Detect which cell encompasses the target text, then output its [x, y] center coordinate. 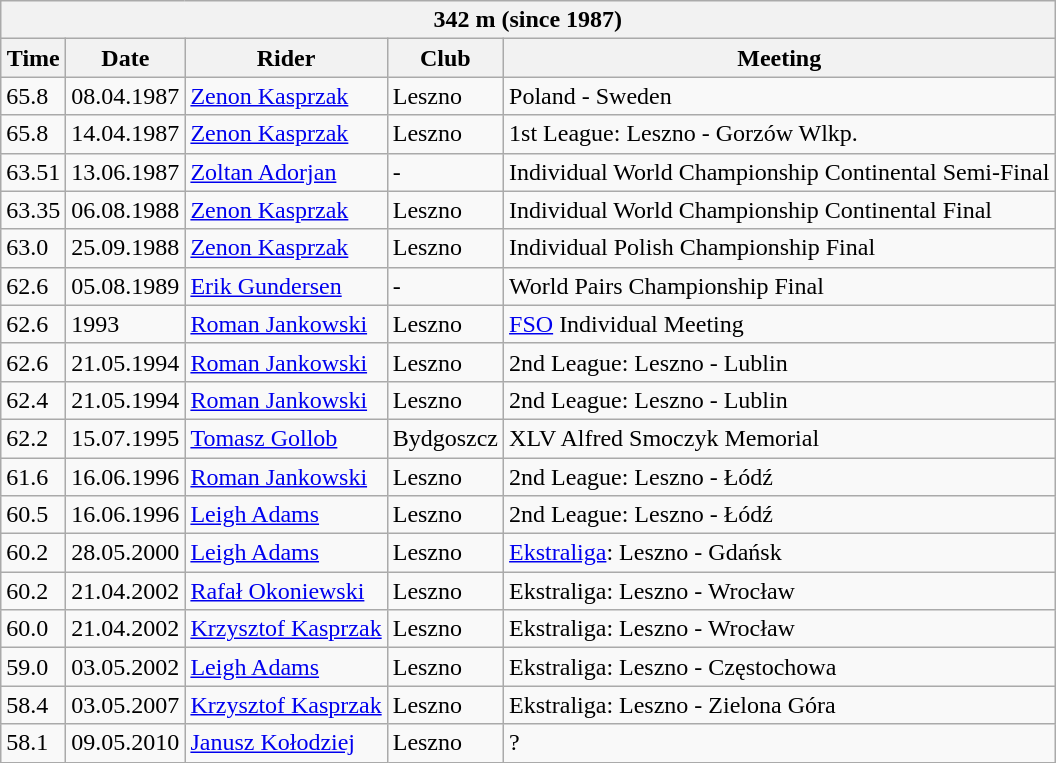
Tomasz Gollob [286, 438]
1993 [126, 324]
59.0 [34, 667]
58.1 [34, 743]
05.08.1989 [126, 286]
Ekstraliga: Leszno - Częstochowa [780, 667]
Zoltan Adorjan [286, 172]
60.5 [34, 515]
62.2 [34, 438]
Ekstraliga: Leszno - Gdańsk [780, 553]
62.4 [34, 400]
14.04.1987 [126, 134]
Rafał Okoniewski [286, 591]
06.08.1988 [126, 210]
Bydgoszcz [445, 438]
Janusz Kołodziej [286, 743]
Poland - Sweden [780, 96]
XLV Alfred Smoczyk Memorial [780, 438]
03.05.2002 [126, 667]
08.04.1987 [126, 96]
Individual Polish Championship Final [780, 248]
Individual World Championship Continental Semi-Final [780, 172]
Ekstraliga: Leszno - Zielona Góra [780, 705]
Rider [286, 58]
15.07.1995 [126, 438]
FSO Individual Meeting [780, 324]
1st League: Leszno - Gorzów Wlkp. [780, 134]
58.4 [34, 705]
Club [445, 58]
28.05.2000 [126, 553]
342 m (since 1987) [528, 20]
Time [34, 58]
25.09.1988 [126, 248]
? [780, 743]
63.51 [34, 172]
03.05.2007 [126, 705]
Erik Gundersen [286, 286]
61.6 [34, 477]
13.06.1987 [126, 172]
63.35 [34, 210]
09.05.2010 [126, 743]
63.0 [34, 248]
60.0 [34, 629]
Date [126, 58]
Meeting [780, 58]
World Pairs Championship Final [780, 286]
Individual World Championship Continental Final [780, 210]
